From the cell containing the given text, extract its center point as [X, Y] coordinate. 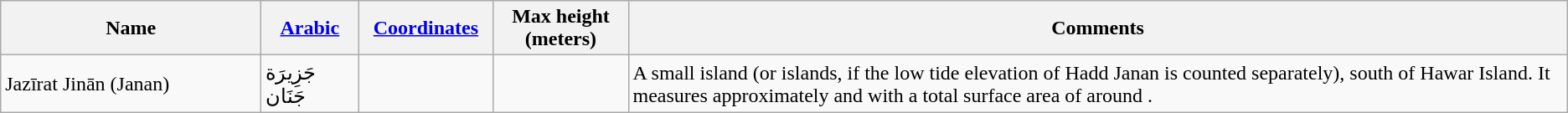
Jazīrat Jinān (Janan) [131, 84]
Coordinates [426, 28]
Arabic [310, 28]
جَزِيرَة جَنَان [310, 84]
Name [131, 28]
Comments [1097, 28]
Max height (meters) [561, 28]
